Provide the (x, y) coordinate of the cell's center where the given text is located.  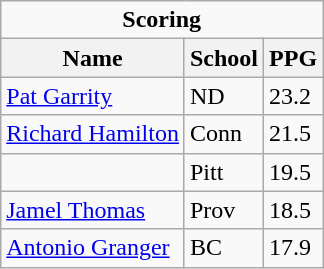
Pitt (224, 172)
Richard Hamilton (93, 134)
BC (224, 248)
21.5 (294, 134)
Pat Garrity (93, 96)
19.5 (294, 172)
Scoring (162, 20)
PPG (294, 58)
School (224, 58)
Name (93, 58)
ND (224, 96)
23.2 (294, 96)
Antonio Granger (93, 248)
Prov (224, 210)
17.9 (294, 248)
18.5 (294, 210)
Jamel Thomas (93, 210)
Conn (224, 134)
